Return the (X, Y) coordinate for the center point of the cell that contains the specified text.  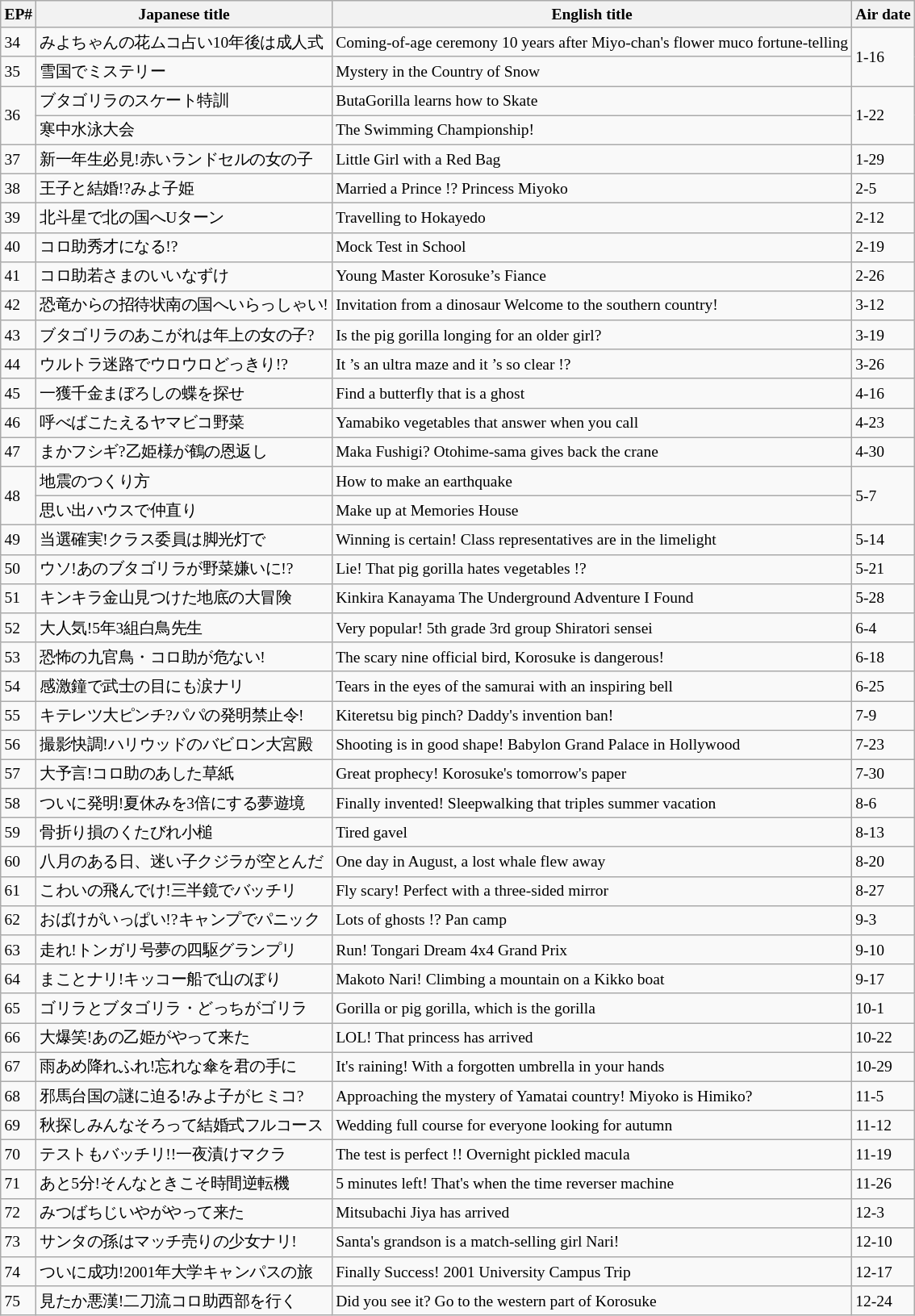
みつばちじいやがやって来た (184, 1213)
ゴリラとブタゴリラ・どっちがゴリラ (184, 1008)
Make up at Memories House (592, 511)
37 (19, 159)
Makoto Nari! Climbing a mountain on a Kikko boat (592, 979)
68 (19, 1096)
54 (19, 686)
55 (19, 715)
1-16 (884, 56)
5-7 (884, 495)
キンキラ金山見つけた地底の大冒険 (184, 598)
Kiteretsu big pinch? Daddy's invention ban! (592, 715)
Finally invented! Sleepwalking that triples summer vacation (592, 803)
Find a butterfly that is a ghost (592, 393)
73 (19, 1243)
Did you see it? Go to the western part of Korosuke (592, 1301)
まことナリ!キッコー船で山のぼり (184, 979)
11-19 (884, 1155)
The test is perfect !! Overnight pickled macula (592, 1155)
雪国でミステリー (184, 71)
One day in August, a lost whale flew away (592, 862)
Lots of ghosts !? Pan camp (592, 920)
42 (19, 306)
3-19 (884, 335)
36 (19, 116)
Great prophecy! Korosuke's tomorrow's paper (592, 774)
4-30 (884, 452)
ブタゴリラのスケート特訓 (184, 101)
38 (19, 188)
How to make an earthquake (592, 481)
40 (19, 247)
74 (19, 1272)
撮影快調!ハリウッドのバビロン大宮殿 (184, 745)
2-26 (884, 276)
34 (19, 42)
思い出ハウスで仲直り (184, 511)
67 (19, 1067)
LOL! That princess has arrived (592, 1038)
The scary nine official bird, Korosuke is dangerous! (592, 657)
秋探しみんなそろって結婚式フルコース (184, 1125)
Air date (884, 15)
Invitation from a dinosaur Welcome to the southern country! (592, 306)
11-5 (884, 1096)
5-28 (884, 598)
大予言!コロ助のあした草紙 (184, 774)
Santa's grandson is a match-selling girl Nari! (592, 1243)
見たか悪漢!二刀流コロ助西部を行く (184, 1301)
地震のつくり方 (184, 481)
テストもバッチリ!!一夜漬けマクラ (184, 1155)
1-22 (884, 116)
あと5分!そんなときこそ時間逆転機 (184, 1184)
Mystery in the Country of Snow (592, 71)
41 (19, 276)
47 (19, 452)
The Swimming Championship! (592, 130)
北斗星で北の国へUターン (184, 218)
8-13 (884, 833)
コロ助若さまのいいなずけ (184, 276)
63 (19, 950)
ウソ!あのブタゴリラが野菜嫌いに!? (184, 569)
Is the pig gorilla longing for an older girl? (592, 335)
Shooting is in good shape! Babylon Grand Palace in Hollywood (592, 745)
50 (19, 569)
It's raining! With a forgotten umbrella in your hands (592, 1067)
当選確実!クラス委員は脚光灯で (184, 540)
8-20 (884, 862)
邪馬台国の謎に迫る!みよ子がヒミコ? (184, 1096)
Winning is certain! Class representatives are in the limelight (592, 540)
Gorilla or pig gorilla, which is the gorilla (592, 1008)
骨折り損のくたびれ小槌 (184, 833)
72 (19, 1213)
Finally Success! 2001 University Campus Trip (592, 1272)
Yamabiko vegetables that answer when you call (592, 423)
王子と結婚!?みよ子姫 (184, 188)
Wedding full course for everyone looking for autumn (592, 1125)
ついに発明!夏休みを3倍にする夢遊境 (184, 803)
10-1 (884, 1008)
Fly scary! Perfect with a three-sided mirror (592, 891)
寒中水泳大会 (184, 130)
46 (19, 423)
Run! Tongari Dream 4x4 Grand Prix (592, 950)
49 (19, 540)
ブタゴリラのあこがれは年上の女の子? (184, 335)
It ’s an ultra maze and it ’s so clear !? (592, 364)
7-30 (884, 774)
大人気!5年3組白鳥先生 (184, 628)
10-29 (884, 1067)
4-23 (884, 423)
69 (19, 1125)
コロ助秀才になる!? (184, 247)
48 (19, 495)
12-10 (884, 1243)
Little Girl with a Red Bag (592, 159)
3-12 (884, 306)
8-6 (884, 803)
9-17 (884, 979)
70 (19, 1155)
4-16 (884, 393)
53 (19, 657)
八月のある日、迷い子クジラが空とんだ (184, 862)
66 (19, 1038)
Married a Prince !? Princess Miyoko (592, 188)
恐竜からの招待状南の国へいらっしゃい! (184, 306)
Young Master Korosuke’s Fiance (592, 276)
35 (19, 71)
64 (19, 979)
大爆笑!あの乙姫がやって来た (184, 1038)
Tired gavel (592, 833)
ウルトラ迷路でウロウロどっきり!? (184, 364)
走れ!トンガリ号夢の四駆グランプリ (184, 950)
Approaching the mystery of Yamatai country! Miyoko is Himiko? (592, 1096)
62 (19, 920)
2-5 (884, 188)
Lie! That pig gorilla hates vegetables !? (592, 569)
39 (19, 218)
51 (19, 598)
2-19 (884, 247)
Very popular! 5th grade 3rd group Shiratori sensei (592, 628)
キテレツ大ピンチ?パパの発明禁止令! (184, 715)
11-26 (884, 1184)
11-12 (884, 1125)
9-10 (884, 950)
ついに成功!2001年大学キャンパスの旅 (184, 1272)
新一年生必見!赤いランドセルの女の子 (184, 159)
57 (19, 774)
Japanese title (184, 15)
ButaGorilla learns how to Skate (592, 101)
58 (19, 803)
7-9 (884, 715)
43 (19, 335)
61 (19, 891)
Mock Test in School (592, 247)
呼べばこたえるヤマビコ野菜 (184, 423)
60 (19, 862)
12-3 (884, 1213)
Travelling to Hokayedo (592, 218)
6-25 (884, 686)
7-23 (884, 745)
75 (19, 1301)
8-27 (884, 891)
一獲千金まぼろしの蝶を探せ (184, 393)
56 (19, 745)
Kinkira Kanayama The Underground Adventure I Found (592, 598)
1-29 (884, 159)
EP# (19, 15)
59 (19, 833)
65 (19, 1008)
71 (19, 1184)
44 (19, 364)
45 (19, 393)
52 (19, 628)
6-18 (884, 657)
Mitsubachi Jiya has arrived (592, 1213)
Coming-of-age ceremony 10 years after Miyo-chan's flower muco fortune-telling (592, 42)
雨あめ降れふれ!忘れな傘を君の手に (184, 1067)
English title (592, 15)
12-24 (884, 1301)
サンタの孫はマッチ売りの少女ナリ! (184, 1243)
感激鐘で武士の目にも涙ナリ (184, 686)
10-22 (884, 1038)
Maka Fushigi? Otohime-sama gives back the crane (592, 452)
恐怖の九官鳥・コロ助が危ない! (184, 657)
おばけがいっぱい!?キャンプでパニック (184, 920)
5 minutes left! That's when the time reverser machine (592, 1184)
12-17 (884, 1272)
みよちゃんの花ムコ占い10年後は成人式 (184, 42)
5-21 (884, 569)
2-12 (884, 218)
Tears in the eyes of the samurai with an inspiring bell (592, 686)
まかフシギ?乙姫様が鶴の恩返し (184, 452)
5-14 (884, 540)
9-3 (884, 920)
こわいの飛んでけ!三半鏡でバッチリ (184, 891)
6-4 (884, 628)
3-26 (884, 364)
